Detect which cell encompasses the target text, then output its [X, Y] center coordinate. 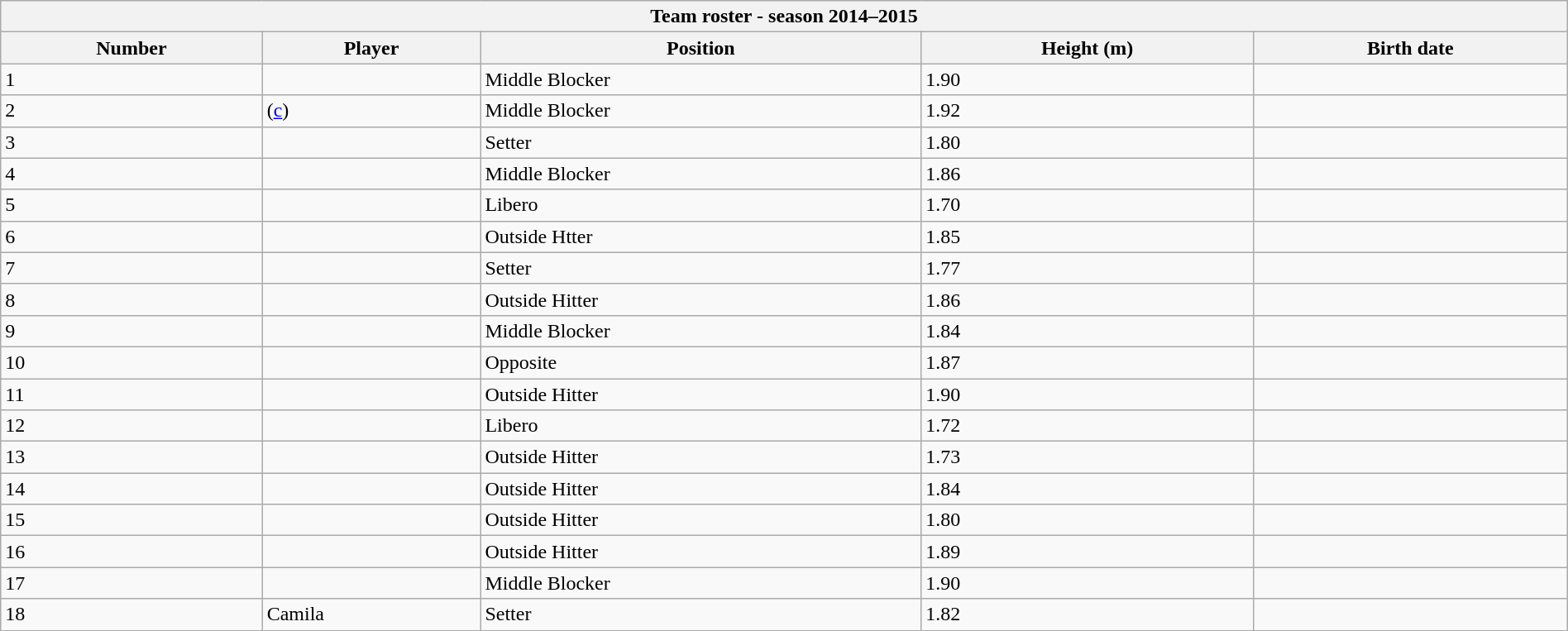
1.85 [1088, 237]
1.73 [1088, 457]
1.77 [1088, 268]
1.82 [1088, 614]
15 [131, 520]
2 [131, 111]
1.92 [1088, 111]
18 [131, 614]
Number [131, 48]
1.87 [1088, 362]
8 [131, 299]
9 [131, 331]
5 [131, 205]
Position [701, 48]
1.89 [1088, 552]
13 [131, 457]
14 [131, 489]
3 [131, 142]
7 [131, 268]
1.72 [1088, 426]
10 [131, 362]
Outside Htter [701, 237]
Height (m) [1088, 48]
Player [371, 48]
1.70 [1088, 205]
12 [131, 426]
16 [131, 552]
6 [131, 237]
Birth date [1410, 48]
17 [131, 583]
(c) [371, 111]
Opposite [701, 362]
Camila [371, 614]
4 [131, 174]
Team roster - season 2014–2015 [784, 17]
11 [131, 394]
1 [131, 79]
